Provide the (X, Y) coordinate of the cell's center where the given text is located.  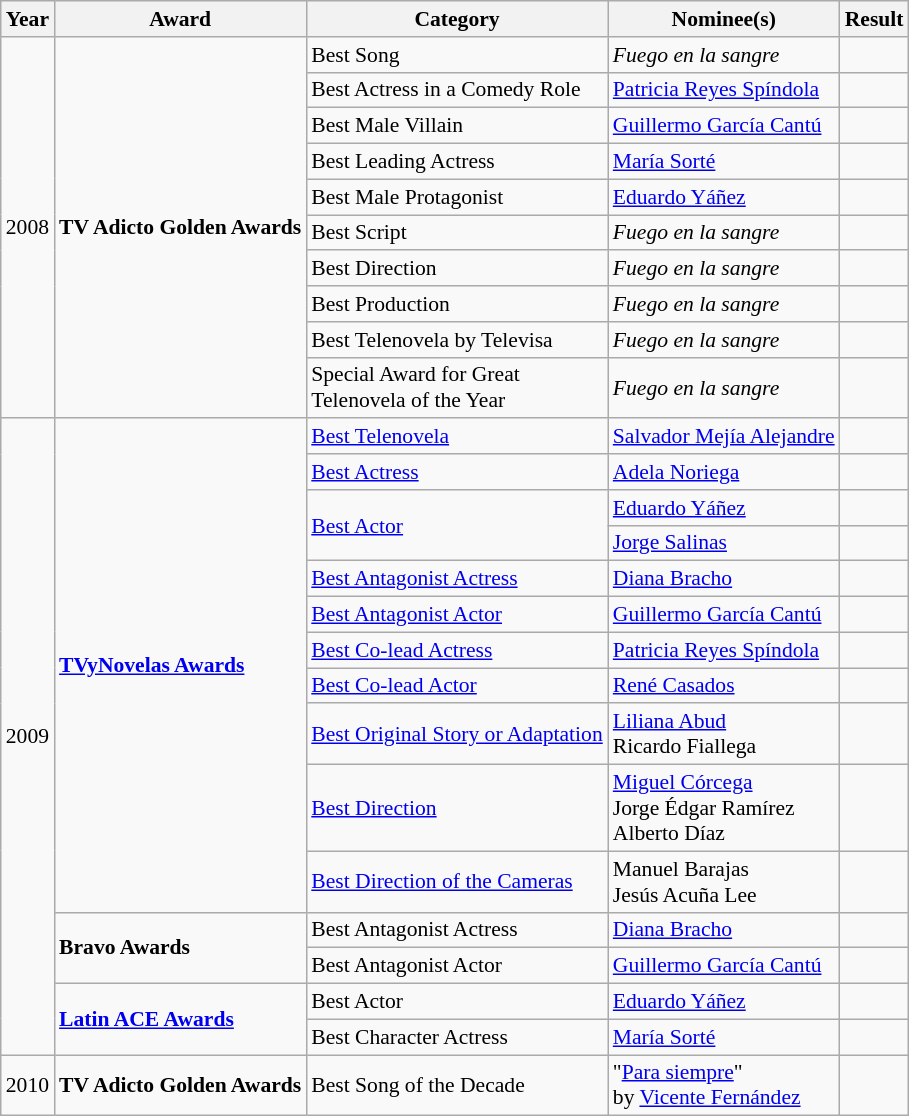
Best Original Story or Adaptation (457, 734)
Best Male Villain (457, 126)
Liliana AbudRicardo Fiallega (724, 734)
2008 (28, 228)
Best Script (457, 233)
Adela Noriega (724, 472)
Jorge Salinas (724, 543)
TVyNovelas Awards (180, 666)
Best Telenovela (457, 437)
2009 (28, 737)
Best Co-lead Actor (457, 686)
Result (874, 19)
Best Co-lead Actress (457, 650)
Nominee(s) (724, 19)
Best Song (457, 55)
Award (180, 19)
Special Award for Great Telenovela of the Year (457, 388)
Best Character Actress (457, 1037)
Best Actress in a Comedy Role (457, 90)
Miguel CórcegaJorge Édgar RamírezAlberto Díaz (724, 808)
Bravo Awards (180, 948)
"Para siempre" by Vicente Fernández (724, 1086)
Salvador Mejía Alejandre (724, 437)
Manuel BarajasJesús Acuña Lee (724, 882)
Latin ACE Awards (180, 1020)
Best Male Protagonist (457, 197)
Category (457, 19)
Best Song of the Decade (457, 1086)
Best Production (457, 304)
Best Telenovela by Televisa (457, 340)
René Casados (724, 686)
Best Actress (457, 472)
Year (28, 19)
Best Leading Actress (457, 162)
2010 (28, 1086)
Best Direction of the Cameras (457, 882)
